Provide the (X, Y) coordinate of the cell's center where the given text is located.  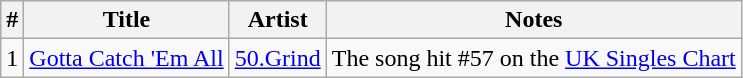
Gotta Catch 'Em All (126, 58)
The song hit #57 on the UK Singles Chart (534, 58)
Title (126, 20)
# (12, 20)
50.Grind (278, 58)
Notes (534, 20)
Artist (278, 20)
1 (12, 58)
